Detect which cell encompasses the target text, then output its (x, y) center coordinate. 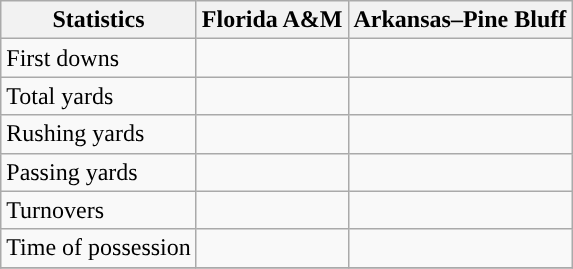
First downs (99, 58)
Total yards (99, 96)
Florida A&M (272, 20)
Statistics (99, 20)
Rushing yards (99, 134)
Turnovers (99, 210)
Arkansas–Pine Bluff (460, 20)
Passing yards (99, 172)
Time of possession (99, 248)
